Capture the cell that displays the provided text and extract its [x, y] central coordinate. 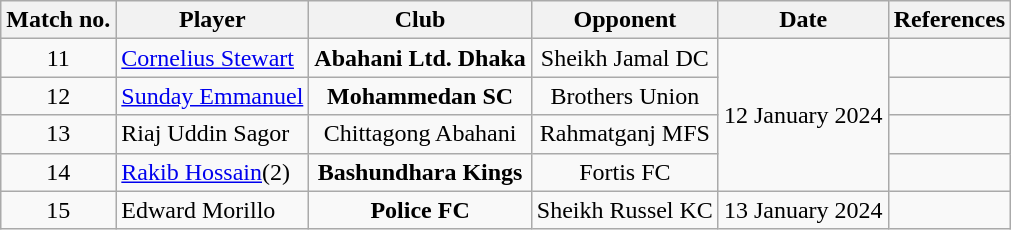
Bashundhara Kings [420, 172]
Mohammedan SC [420, 96]
12 [58, 96]
Fortis FC [624, 172]
Sheikh Russel KC [624, 210]
Sunday Emmanuel [212, 96]
Cornelius Stewart [212, 58]
Rakib Hossain(2) [212, 172]
14 [58, 172]
Abahani Ltd. Dhaka [420, 58]
12 January 2024 [803, 115]
13 [58, 134]
Brothers Union [624, 96]
Chittagong Abahani [420, 134]
Match no. [58, 20]
Club [420, 20]
Police FC [420, 210]
Riaj Uddin Sagor [212, 134]
Sheikh Jamal DC [624, 58]
11 [58, 58]
Date [803, 20]
13 January 2024 [803, 210]
Player [212, 20]
Rahmatganj MFS [624, 134]
15 [58, 210]
Edward Morillo [212, 210]
References [950, 20]
Opponent [624, 20]
